Output the (X, Y) coordinate of the center of the cell containing the given text.  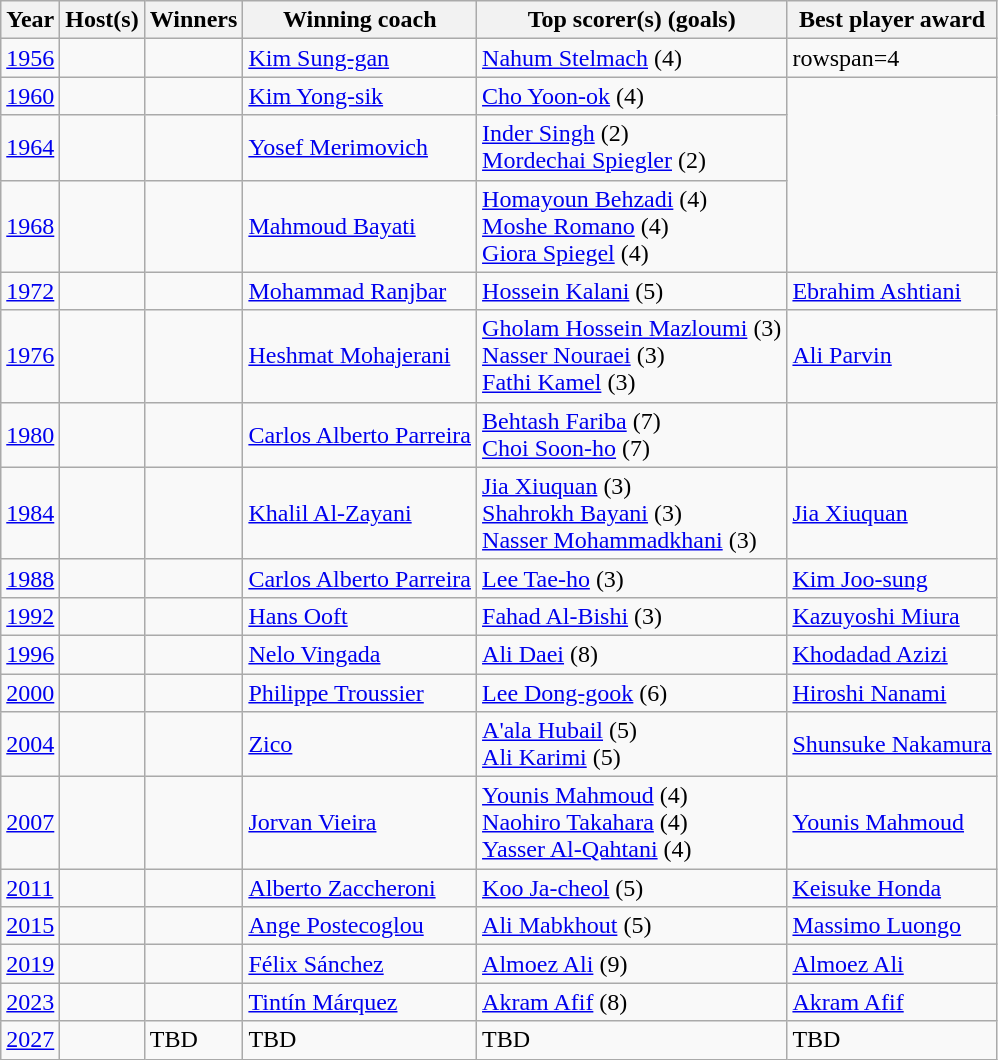
Lee Dong-gook (6) (632, 693)
1964 (30, 148)
1956 (30, 58)
1984 (30, 513)
Host(s) (102, 20)
Homayoun Behzadi (4) Moshe Romano (4) Giora Spiegel (4) (632, 226)
Younis Mahmoud (892, 823)
Ali Mabkhout (5) (632, 926)
Cho Yoon-ok (4) (632, 96)
Kim Joo-sung (892, 578)
Jia Xiuquan (892, 513)
Fahad Al-Bishi (3) (632, 616)
Almoez Ali (9) (632, 964)
Best player award (892, 20)
Massimo Luongo (892, 926)
Kazuyoshi Miura (892, 616)
Shunsuke Nakamura (892, 744)
1996 (30, 654)
1992 (30, 616)
Jorvan Vieira (360, 823)
Ange Postecoglou (360, 926)
1980 (30, 434)
Keisuke Honda (892, 888)
Mahmoud Bayati (360, 226)
Inder Singh (2) Mordechai Spiegler (2) (632, 148)
2004 (30, 744)
Akram Afif (892, 1002)
Winning coach (360, 20)
1988 (30, 578)
2023 (30, 1002)
Mohammad Ranjbar (360, 291)
1968 (30, 226)
Hans Ooft (360, 616)
2019 (30, 964)
Nelo Vingada (360, 654)
Behtash Fariba (7) Choi Soon-ho (7) (632, 434)
Younis Mahmoud (4) Naohiro Takahara (4) Yasser Al-Qahtani (4) (632, 823)
Gholam Hossein Mazloumi (3) Nasser Nouraei (3) Fathi Kamel (3) (632, 356)
Félix Sánchez (360, 964)
Yosef Merimovich (360, 148)
Lee Tae-ho (3) (632, 578)
Khalil Al-Zayani (360, 513)
2015 (30, 926)
Almoez Ali (892, 964)
2011 (30, 888)
Ebrahim Ashtiani (892, 291)
Year (30, 20)
2007 (30, 823)
Ali Daei (8) (632, 654)
Top scorer(s) (goals) (632, 20)
Hiroshi Nanami (892, 693)
Akram Afif (8) (632, 1002)
Zico (360, 744)
Koo Ja-cheol (5) (632, 888)
1972 (30, 291)
rowspan=4 (892, 58)
Khodadad Azizi (892, 654)
2000 (30, 693)
Tintín Márquez (360, 1002)
2027 (30, 1040)
A'ala Hubail (5) Ali Karimi (5) (632, 744)
Kim Sung-gan (360, 58)
Hossein Kalani (5) (632, 291)
1960 (30, 96)
Jia Xiuquan (3) Shahrokh Bayani (3) Nasser Mohammadkhani (3) (632, 513)
Nahum Stelmach (4) (632, 58)
Philippe Troussier (360, 693)
Heshmat Mohajerani (360, 356)
Alberto Zaccheroni (360, 888)
Winners (194, 20)
1976 (30, 356)
Ali Parvin (892, 356)
Kim Yong-sik (360, 96)
